Search for the cell housing the specified text and yield its (X, Y) center coordinate. 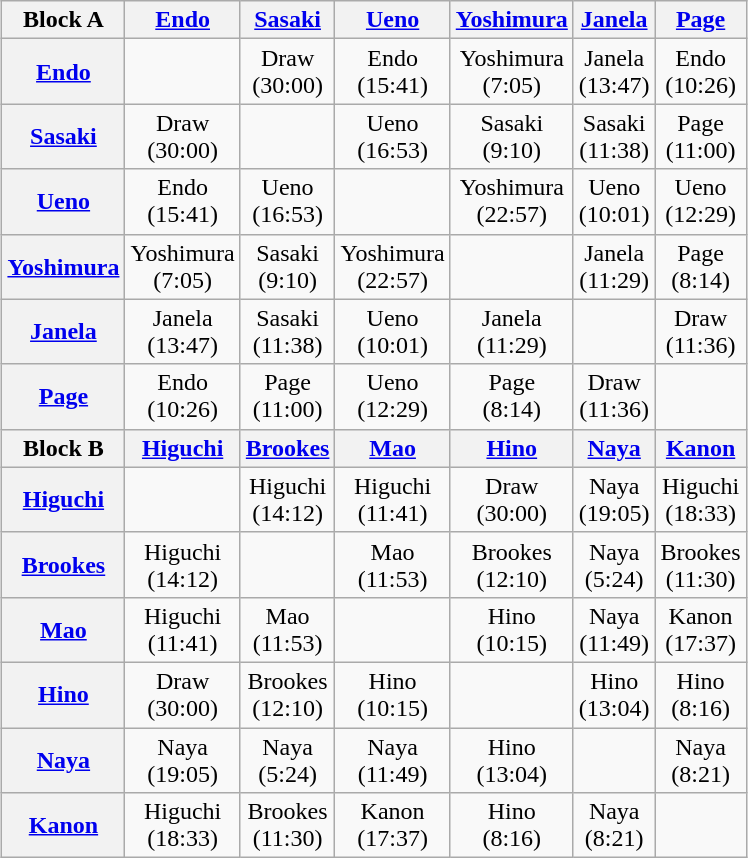
Block B (64, 448)
Block A (64, 20)
